Locate the cell with the specified text and output its (X, Y) center coordinate. 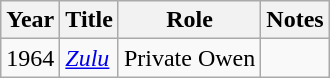
Year (30, 20)
Zulu (90, 58)
Title (90, 20)
Role (189, 20)
Private Owen (189, 58)
1964 (30, 58)
Notes (295, 20)
